Scan for the cell matching the given text and deliver its [x, y] coordinate at center. 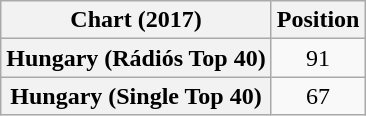
Chart (2017) [136, 20]
Hungary (Single Top 40) [136, 96]
Position [318, 20]
67 [318, 96]
Hungary (Rádiós Top 40) [136, 58]
91 [318, 58]
